Return (x, y) of the center of cell containing provided text 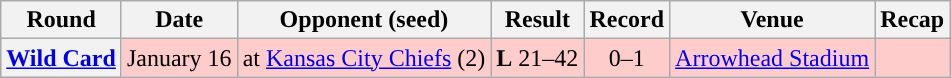
Record (627, 20)
Wild Card (62, 58)
0–1 (627, 58)
L 21–42 (538, 58)
Date (179, 20)
Arrowhead Stadium (772, 58)
Venue (772, 20)
Round (62, 20)
Opponent (seed) (364, 20)
Recap (912, 20)
at Kansas City Chiefs (2) (364, 58)
Result (538, 20)
January 16 (179, 58)
